Capture the cell that displays the provided text and extract its [x, y] central coordinate. 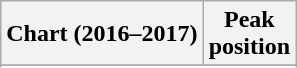
Peakposition [249, 34]
Chart (2016–2017) [102, 34]
